Locate the cell with the specified text and output its (X, Y) center coordinate. 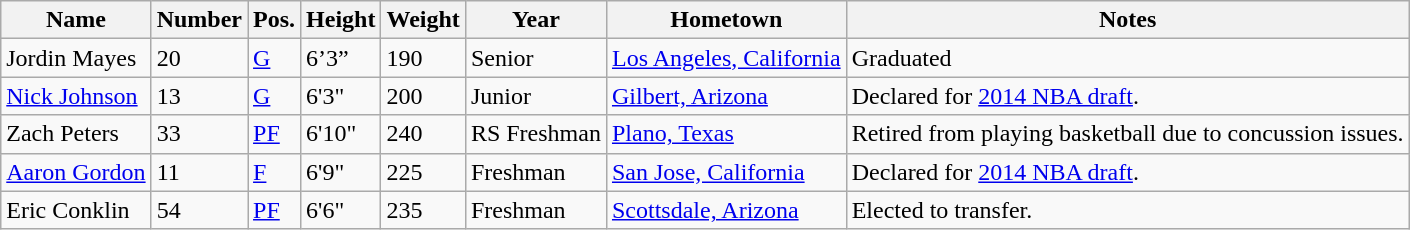
6'10" (341, 134)
Hometown (726, 20)
240 (423, 134)
Aaron Gordon (76, 172)
Graduated (1128, 58)
Nick Johnson (76, 96)
Gilbert, Arizona (726, 96)
190 (423, 58)
20 (199, 58)
11 (199, 172)
54 (199, 210)
225 (423, 172)
Name (76, 20)
Notes (1128, 20)
6'6" (341, 210)
235 (423, 210)
Junior (536, 96)
Zach Peters (76, 134)
F (274, 172)
Year (536, 20)
6'9" (341, 172)
Jordin Mayes (76, 58)
Senior (536, 58)
33 (199, 134)
Height (341, 20)
Weight (423, 20)
RS Freshman (536, 134)
200 (423, 96)
San Jose, California (726, 172)
Number (199, 20)
Plano, Texas (726, 134)
13 (199, 96)
Elected to transfer. (1128, 210)
6’3” (341, 58)
6'3" (341, 96)
Eric Conklin (76, 210)
Scottsdale, Arizona (726, 210)
Retired from playing basketball due to concussion issues. (1128, 134)
Pos. (274, 20)
Los Angeles, California (726, 58)
